Find where the given text appears and provide that cell's center as [x, y] coordinate. 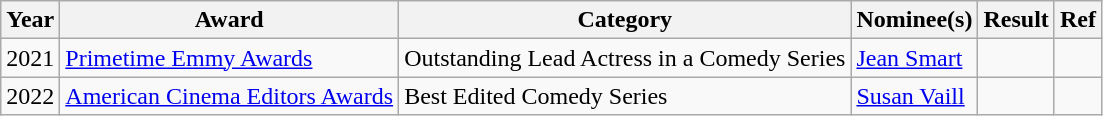
2022 [30, 96]
Susan Vaill [914, 96]
Award [230, 20]
Best Edited Comedy Series [625, 96]
American Cinema Editors Awards [230, 96]
Result [1016, 20]
Ref [1078, 20]
Nominee(s) [914, 20]
2021 [30, 58]
Year [30, 20]
Category [625, 20]
Jean Smart [914, 58]
Primetime Emmy Awards [230, 58]
Outstanding Lead Actress in a Comedy Series [625, 58]
